Find where the given text appears and provide that cell's center as (x, y) coordinate. 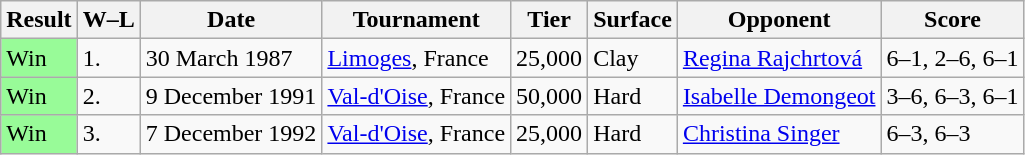
2. (108, 96)
1. (108, 58)
30 March 1987 (231, 58)
Tournament (416, 20)
Result (39, 20)
9 December 1991 (231, 96)
Limoges, France (416, 58)
7 December 1992 (231, 134)
Score (952, 20)
6–1, 2–6, 6–1 (952, 58)
Opponent (779, 20)
Regina Rajchrtová (779, 58)
Clay (633, 58)
50,000 (550, 96)
Date (231, 20)
6–3, 6–3 (952, 134)
Isabelle Demongeot (779, 96)
Tier (550, 20)
W–L (108, 20)
3–6, 6–3, 6–1 (952, 96)
Surface (633, 20)
Christina Singer (779, 134)
3. (108, 134)
